Determine the (x, y) coordinate at the center of the cell enclosing the given text.  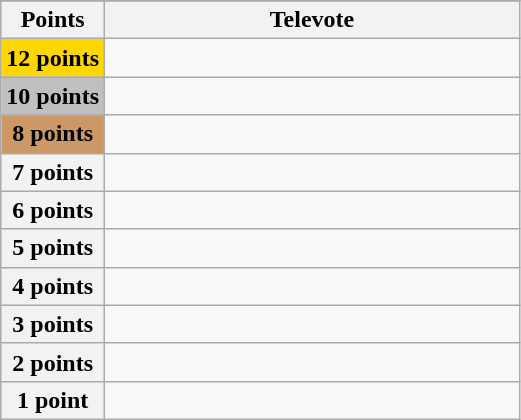
6 points (53, 210)
7 points (53, 172)
Televote (312, 20)
2 points (53, 362)
4 points (53, 286)
1 point (53, 400)
12 points (53, 58)
10 points (53, 96)
5 points (53, 248)
8 points (53, 134)
3 points (53, 324)
Points (53, 20)
